Return the [X, Y] coordinate for the center point of the cell that contains the specified text.  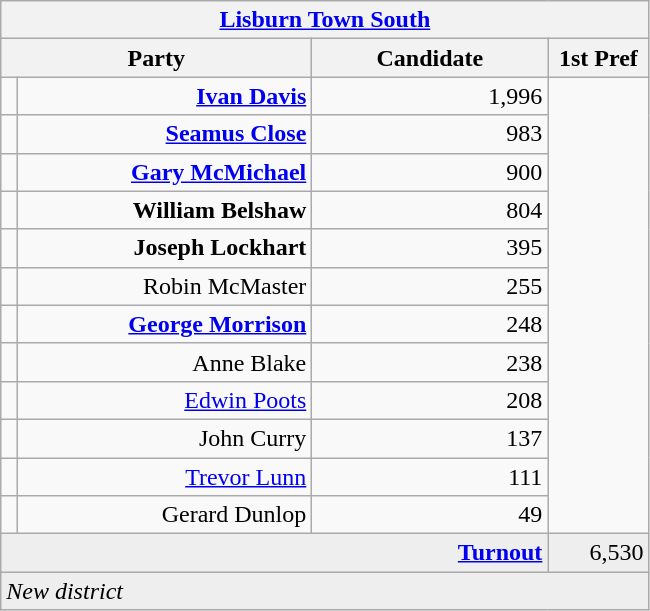
111 [430, 477]
Ivan Davis [165, 96]
6,530 [598, 553]
238 [430, 362]
Joseph Lockhart [165, 248]
49 [430, 515]
137 [430, 438]
983 [430, 134]
Gary McMichael [165, 172]
Gerard Dunlop [165, 515]
208 [430, 400]
Edwin Poots [165, 400]
255 [430, 286]
804 [430, 210]
248 [430, 324]
Trevor Lunn [165, 477]
New district [325, 591]
John Curry [165, 438]
1,996 [430, 96]
Anne Blake [165, 362]
Seamus Close [165, 134]
Lisburn Town South [325, 20]
George Morrison [165, 324]
Candidate [430, 58]
900 [430, 172]
1st Pref [598, 58]
Party [156, 58]
Turnout [274, 553]
William Belshaw [165, 210]
395 [430, 248]
Robin McMaster [165, 286]
